From the cell containing the given text, extract its center point as (X, Y) coordinate. 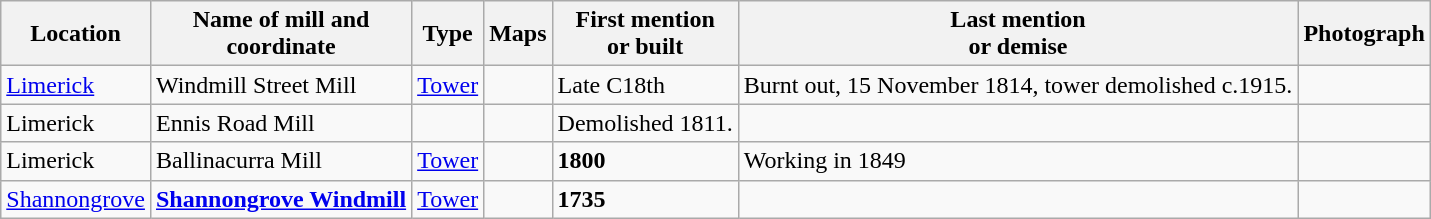
Burnt out, 15 November 1814, tower demolished c.1915. (1018, 85)
Last mention or demise (1018, 34)
Maps (518, 34)
Photograph (1364, 34)
1735 (645, 199)
Windmill Street Mill (280, 85)
Shannongrove (76, 199)
1800 (645, 161)
Shannongrove Windmill (280, 199)
Working in 1849 (1018, 161)
Late C18th (645, 85)
Ennis Road Mill (280, 123)
Ballinacurra Mill (280, 161)
Location (76, 34)
First mentionor built (645, 34)
Demolished 1811. (645, 123)
Type (448, 34)
Name of mill andcoordinate (280, 34)
